Pinpoint the cell where the given text exists, returning its [X, Y] midpoint coordinate. 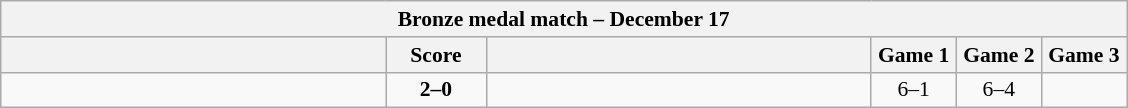
Bronze medal match – December 17 [564, 19]
Game 3 [1084, 55]
6–1 [914, 90]
Game 2 [998, 55]
Score [436, 55]
Game 1 [914, 55]
2–0 [436, 90]
6–4 [998, 90]
